Locate the cell with the specified text and output its [X, Y] center coordinate. 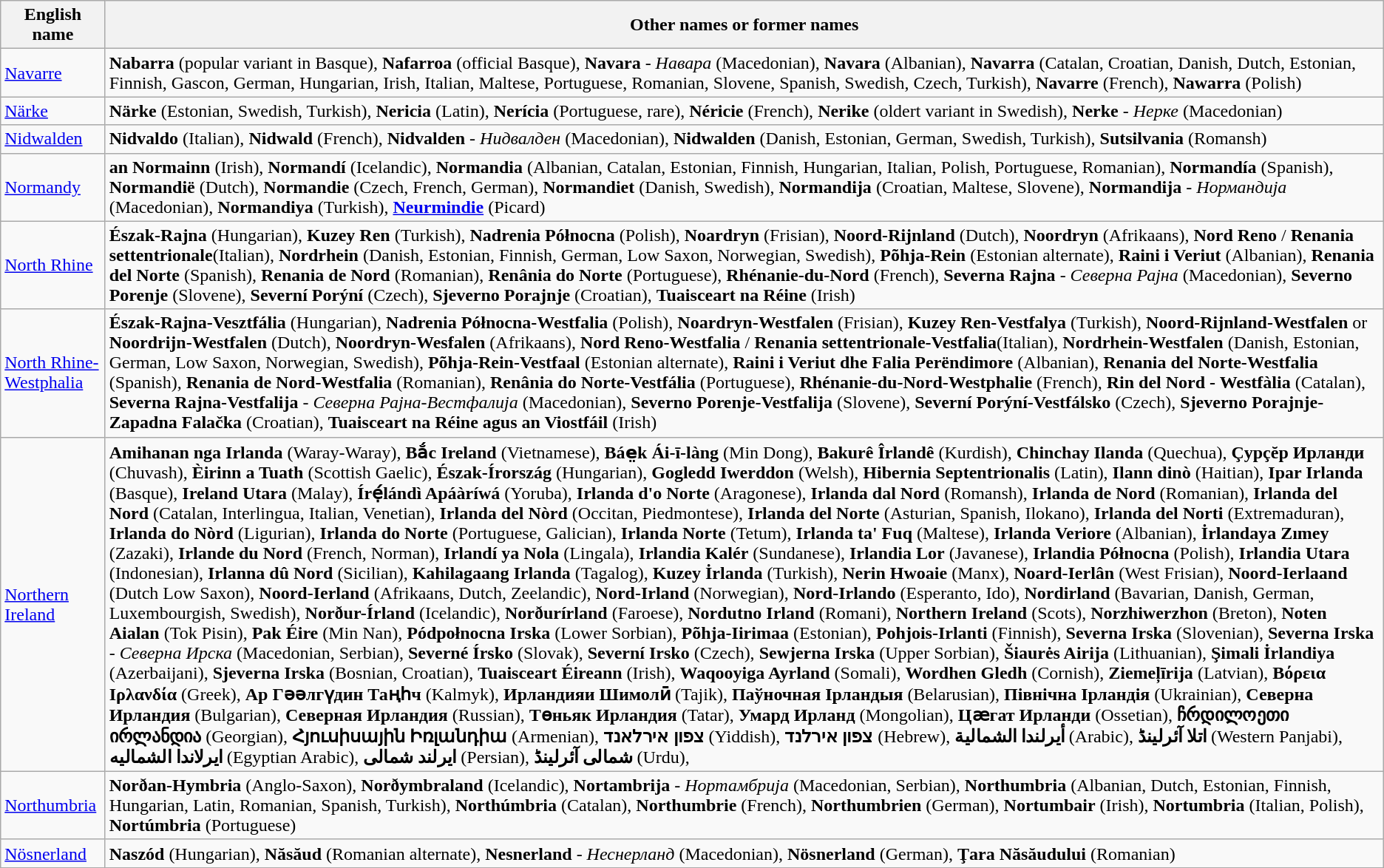
North Rhine-Westphalia [53, 373]
English name [53, 25]
Närke [53, 111]
Northern Ireland [53, 604]
Normandy [53, 187]
Nösnerland [53, 853]
North Rhine [53, 265]
Northumbria [53, 805]
Naszód (Hungarian), Năsăud (Romanian alternate), Nesnerland - Неснерланд (Macedonian), Nösnerland (German), Ţara Năsăudului (Romanian) [744, 853]
Nidwalden [53, 139]
Navarre [53, 72]
Other names or former names [744, 25]
